Detect which cell encompasses the target text, then output its [x, y] center coordinate. 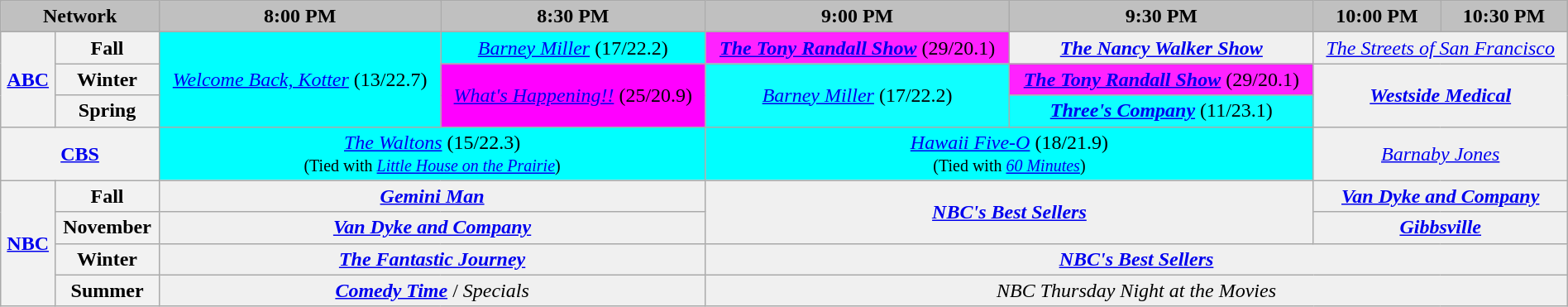
Summer [108, 290]
Westside Medical [1441, 95]
The Waltons (15/22.3)(Tied with Little House on the Prairie) [432, 154]
8:30 PM [573, 17]
The Nancy Walker Show [1161, 48]
Gemini Man [432, 196]
ABC [28, 79]
10:30 PM [1504, 17]
CBS [80, 154]
Three's Company (11/23.1) [1161, 111]
8:00 PM [299, 17]
Spring [108, 111]
Hawaii Five-O (18/21.9)(Tied with 60 Minutes) [1009, 154]
Comedy Time / Specials [432, 290]
NBC [28, 243]
Welcome Back, Kotter (13/22.7) [299, 79]
The Streets of San Francisco [1441, 48]
NBC Thursday Night at the Movies [1136, 290]
9:00 PM [858, 17]
Gibbsville [1441, 228]
9:30 PM [1161, 17]
Network [80, 17]
10:00 PM [1377, 17]
November [108, 228]
The Fantastic Journey [432, 259]
Barnaby Jones [1441, 154]
What's Happening!! (25/20.9) [573, 95]
